Locate the cell with the specified text and output its [X, Y] center coordinate. 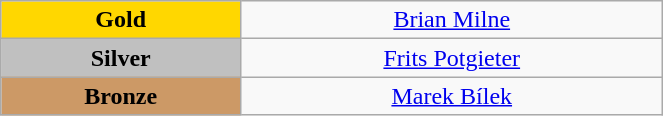
Brian Milne [452, 20]
Marek Bílek [452, 96]
Frits Potgieter [452, 58]
Bronze [121, 96]
Gold [121, 20]
Silver [121, 58]
